Locate the cell with the specified text and output its [x, y] center coordinate. 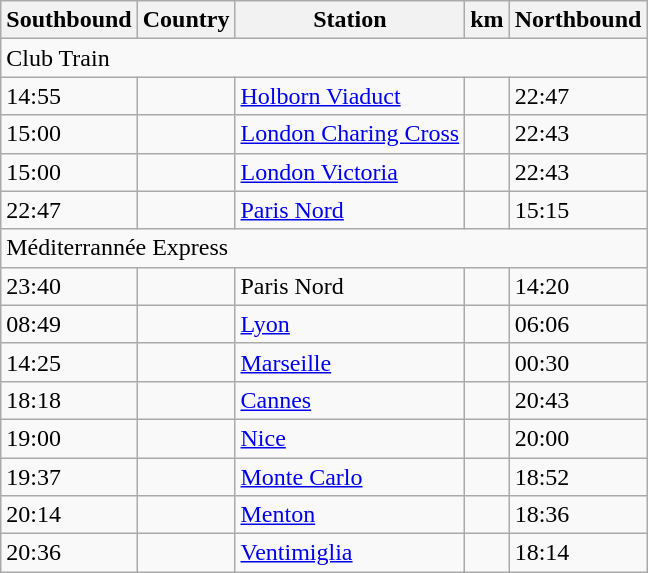
Northbound [578, 20]
Southbound [69, 20]
Club Train [324, 58]
Menton [350, 515]
Station [350, 20]
Country [186, 20]
Holborn Viaduct [350, 96]
00:30 [578, 362]
Ventimiglia [350, 553]
19:00 [69, 438]
Marseille [350, 362]
06:06 [578, 324]
15:15 [578, 210]
19:37 [69, 477]
18:14 [578, 553]
Monte Carlo [350, 477]
Nice [350, 438]
Cannes [350, 400]
18:52 [578, 477]
20:14 [69, 515]
14:25 [69, 362]
Méditerrannée Express [324, 248]
20:43 [578, 400]
23:40 [69, 286]
London Victoria [350, 172]
km [487, 20]
18:18 [69, 400]
20:00 [578, 438]
18:36 [578, 515]
20:36 [69, 553]
London Charing Cross [350, 134]
Lyon [350, 324]
14:55 [69, 96]
08:49 [69, 324]
14:20 [578, 286]
